Scan for the cell matching the given text and deliver its (x, y) coordinate at center. 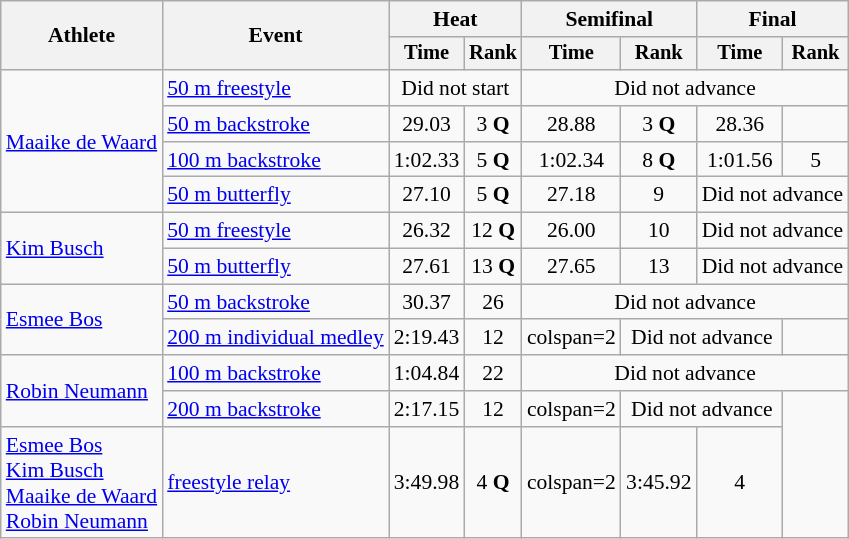
Athlete (82, 36)
9 (659, 195)
Kim Busch (82, 248)
29.03 (426, 124)
Heat (456, 19)
5 (816, 160)
22 (493, 373)
10 (659, 231)
12 Q (493, 231)
2:19.43 (426, 338)
Esmee BosKim BuschMaaike de WaardRobin Neumann (82, 483)
13 Q (493, 267)
28.36 (740, 124)
26 (493, 302)
freestyle relay (276, 483)
3:45.92 (659, 483)
8 Q (659, 160)
Semifinal (610, 19)
Robin Neumann (82, 390)
Esmee Bos (82, 320)
30.37 (426, 302)
27.18 (572, 195)
4 Q (493, 483)
13 (659, 267)
200 m backstroke (276, 409)
28.88 (572, 124)
1:04.84 (426, 373)
26.32 (426, 231)
Maaike de Waard (82, 141)
200 m individual medley (276, 338)
4 (740, 483)
Event (276, 36)
27.61 (426, 267)
2:17.15 (426, 409)
Did not start (456, 88)
1:02.33 (426, 160)
1:01.56 (740, 160)
3:49.98 (426, 483)
27.10 (426, 195)
Final (773, 19)
27.65 (572, 267)
1:02.34 (572, 160)
26.00 (572, 231)
